Detect which cell encompasses the target text, then output its (X, Y) center coordinate. 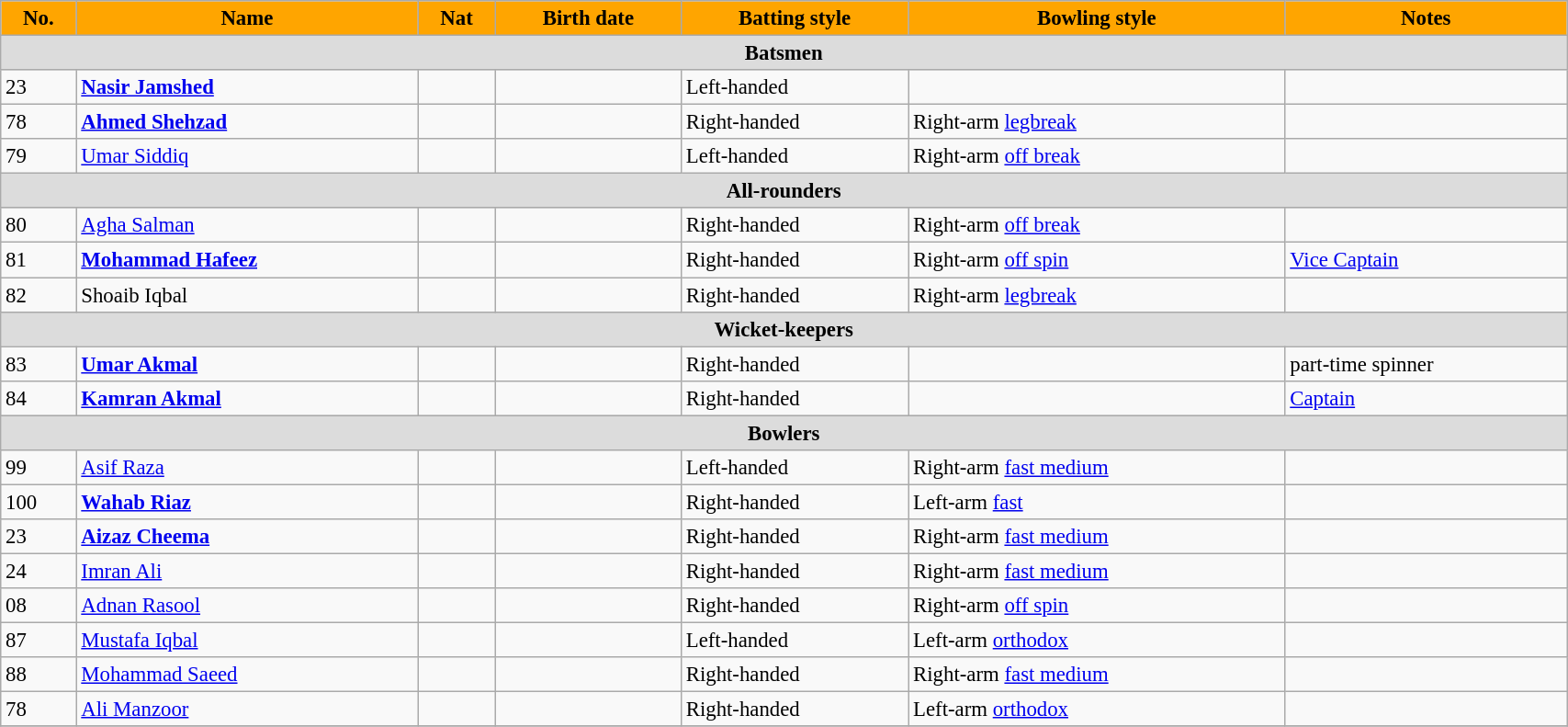
88 (39, 675)
24 (39, 571)
08 (39, 606)
Batsmen (784, 53)
Bowling style (1097, 18)
Wicket-keepers (784, 329)
84 (39, 398)
Vice Captain (1426, 260)
Notes (1426, 18)
99 (39, 468)
Mohammad Hafeez (247, 260)
All-rounders (784, 191)
83 (39, 364)
Asif Raza (247, 468)
Shoaib Iqbal (247, 295)
Umar Siddiq (247, 156)
Wahab Riaz (247, 502)
79 (39, 156)
Birth date (588, 18)
No. (39, 18)
87 (39, 641)
Nasir Jamshed (247, 87)
Name (247, 18)
Captain (1426, 398)
Agha Salman (247, 225)
Nat (457, 18)
Left-arm fast (1097, 502)
Bowlers (784, 433)
80 (39, 225)
Mustafa Iqbal (247, 641)
Aizaz Cheema (247, 537)
Ali Manzoor (247, 710)
part-time spinner (1426, 364)
Adnan Rasool (247, 606)
81 (39, 260)
Ahmed Shehzad (247, 122)
Imran Ali (247, 571)
Kamran Akmal (247, 398)
Batting style (794, 18)
100 (39, 502)
Umar Akmal (247, 364)
82 (39, 295)
Mohammad Saeed (247, 675)
